Capture the cell that displays the provided text and extract its [X, Y] central coordinate. 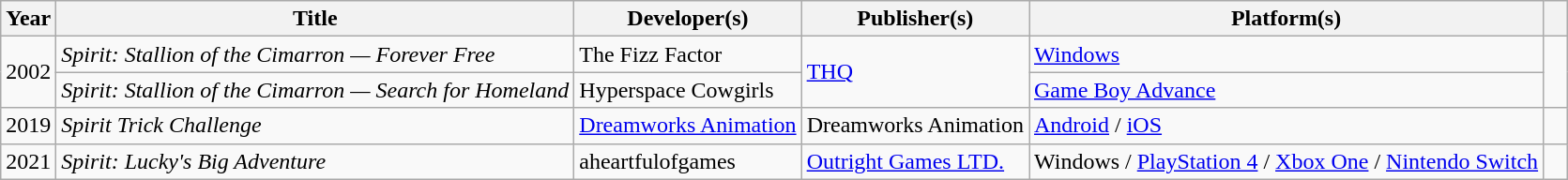
Spirit: Lucky's Big Adventure [315, 161]
THQ [915, 72]
Spirit: Stallion of the Cimarron — Search for Homeland [315, 90]
Platform(s) [1286, 19]
aheartfulofgames [688, 161]
Title [315, 19]
The Fizz Factor [688, 54]
Spirit: Stallion of the Cimarron — Forever Free [315, 54]
Windows / PlayStation 4 / Xbox One / Nintendo Switch [1286, 161]
Developer(s) [688, 19]
Outright Games LTD. [915, 161]
Windows [1286, 54]
2021 [28, 161]
Spirit Trick Challenge [315, 126]
Android / iOS [1286, 126]
Hyperspace Cowgirls [688, 90]
2019 [28, 126]
Year [28, 19]
Game Boy Advance [1286, 90]
Publisher(s) [915, 19]
2002 [28, 72]
